Capture the cell that displays the provided text and extract its [X, Y] central coordinate. 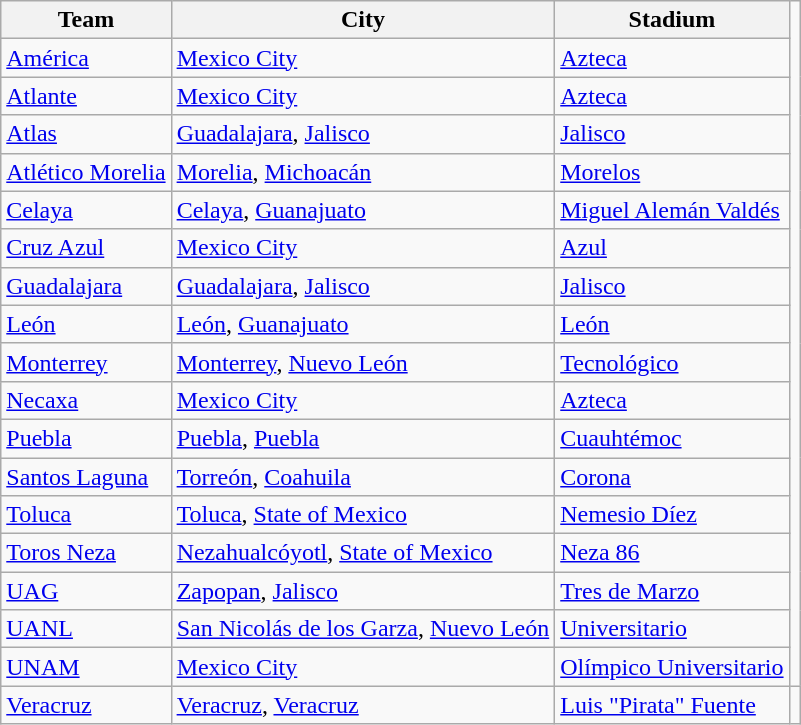
Azul [672, 248]
Zapopan, Jalisco [363, 591]
Atlético Morelia [86, 172]
San Nicolás de los Garza, Nuevo León [363, 629]
Veracruz, Veracruz [363, 705]
Guadalajara [86, 286]
Necaxa [86, 400]
Tecnológico [672, 362]
Santos Laguna [86, 477]
Atlas [86, 134]
Monterrey, Nuevo León [363, 362]
UANL [86, 629]
Olímpico Universitario [672, 667]
City [363, 20]
Puebla, Puebla [363, 438]
Monterrey [86, 362]
Nemesio Díez [672, 515]
Miguel Alemán Valdés [672, 210]
Nezahualcóyotl, State of Mexico [363, 553]
Corona [672, 477]
Celaya [86, 210]
Toros Neza [86, 553]
Cruz Azul [86, 248]
Stadium [672, 20]
Veracruz [86, 705]
Atlante [86, 96]
Team [86, 20]
América [86, 58]
Universitario [672, 629]
Torreón, Coahuila [363, 477]
León, Guanajuato [363, 324]
Morelos [672, 172]
Luis "Pirata" Fuente [672, 705]
Cuauhtémoc [672, 438]
Toluca [86, 515]
Celaya, Guanajuato [363, 210]
UAG [86, 591]
Morelia, Michoacán [363, 172]
Neza 86 [672, 553]
UNAM [86, 667]
Tres de Marzo [672, 591]
Puebla [86, 438]
Toluca, State of Mexico [363, 515]
